Pinpoint the cell where the given text exists, returning its (x, y) midpoint coordinate. 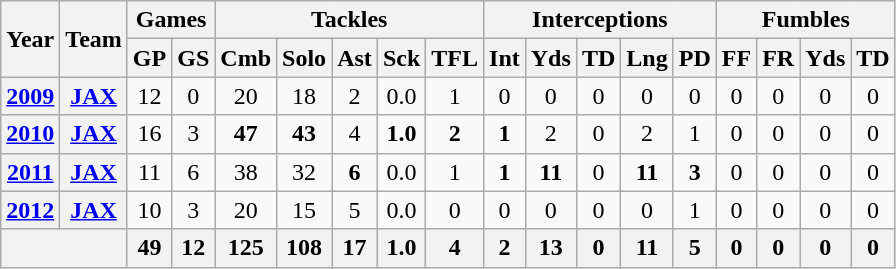
2012 (30, 210)
16 (149, 134)
Games (170, 20)
GS (194, 58)
18 (304, 96)
43 (304, 134)
Ast (355, 58)
Lng (647, 58)
49 (149, 248)
125 (246, 248)
32 (304, 172)
13 (550, 248)
Int (505, 58)
108 (304, 248)
2010 (30, 134)
15 (304, 210)
Tackles (350, 20)
10 (149, 210)
47 (246, 134)
FR (778, 58)
TFL (455, 58)
Interceptions (600, 20)
2009 (30, 96)
38 (246, 172)
GP (149, 58)
PD (694, 58)
2011 (30, 172)
Fumbles (806, 20)
Solo (304, 58)
17 (355, 248)
Cmb (246, 58)
Team (94, 39)
FF (736, 58)
Year (30, 39)
Sck (401, 58)
